Provide the (x, y) coordinate of the cell's center where the given text is located.  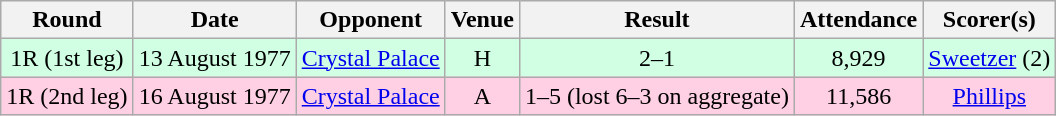
Attendance (858, 20)
Result (656, 20)
Date (214, 20)
Sweetzer (2) (990, 58)
1–5 (lost 6–3 on aggregate) (656, 96)
A (482, 96)
13 August 1977 (214, 58)
1R (2nd leg) (67, 96)
1R (1st leg) (67, 58)
Round (67, 20)
Opponent (370, 20)
11,586 (858, 96)
Venue (482, 20)
Phillips (990, 96)
Scorer(s) (990, 20)
8,929 (858, 58)
2–1 (656, 58)
16 August 1977 (214, 96)
H (482, 58)
